Return the [x, y] coordinate for the center point of the cell that contains the specified text.  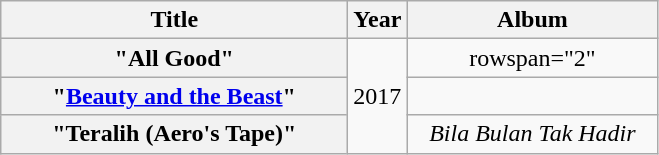
2017 [378, 96]
"All Good" [174, 58]
Bila Bulan Tak Hadir [532, 134]
Title [174, 20]
rowspan="2" [532, 58]
Album [532, 20]
Year [378, 20]
"Beauty and the Beast" [174, 96]
"Teralih (Aero's Tape)" [174, 134]
